Search for the cell housing the specified text and yield its [X, Y] center coordinate. 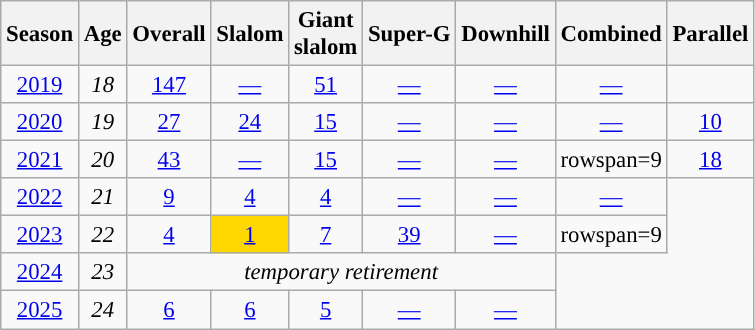
Downhill [506, 34]
39 [410, 235]
23 [102, 273]
21 [102, 197]
10 [710, 122]
2025 [40, 310]
7 [326, 235]
temporary retirement [341, 273]
5 [326, 310]
22 [102, 235]
20 [102, 160]
9 [169, 197]
Combined [611, 34]
43 [169, 160]
2020 [40, 122]
Age [102, 34]
2023 [40, 235]
19 [102, 122]
2021 [40, 160]
2024 [40, 273]
Super-G [410, 34]
Giantslalom [326, 34]
Overall [169, 34]
147 [169, 85]
Slalom [250, 34]
51 [326, 85]
1 [250, 235]
2022 [40, 197]
Season [40, 34]
27 [169, 122]
Parallel [710, 34]
2019 [40, 85]
